Capture the cell that displays the provided text and extract its [X, Y] central coordinate. 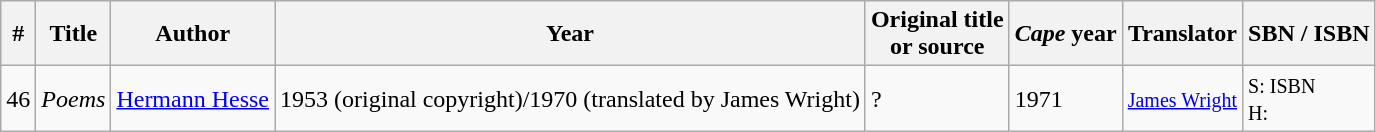
# [18, 34]
46 [18, 98]
Poems [74, 98]
1953 (original copyright)/1970 (translated by James Wright) [570, 98]
S: ISBN H: [1309, 98]
Hermann Hesse [193, 98]
Year [570, 34]
James Wright [1182, 98]
Author [193, 34]
Cape year [1066, 34]
Original titleor source [937, 34]
Title [74, 34]
1971 [1066, 98]
SBN / ISBN [1309, 34]
? [937, 98]
Translator [1182, 34]
